For the text-containing cell, return its midpoint in (X, Y) coordinate format. 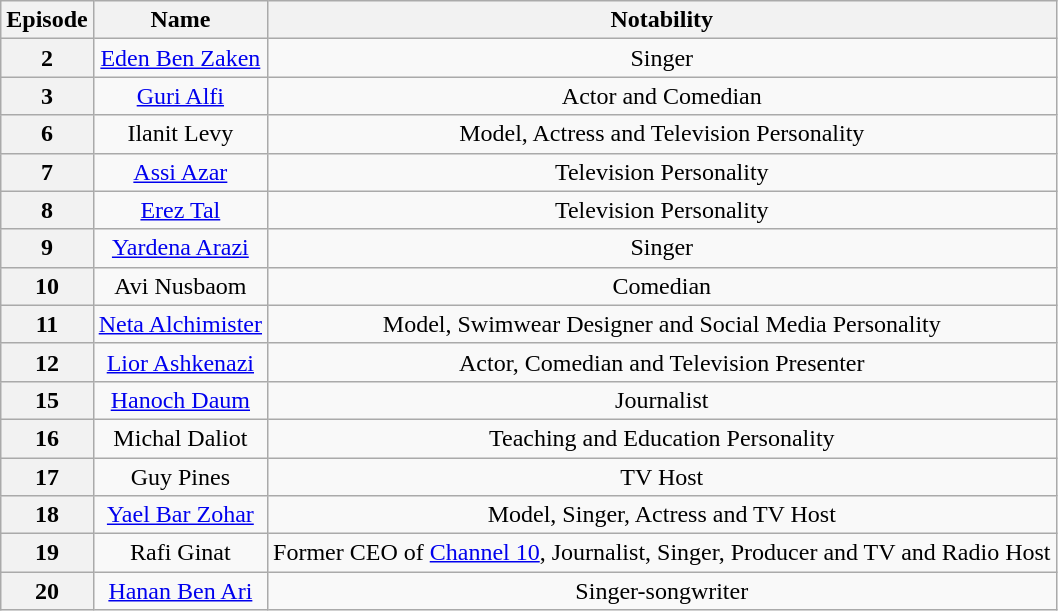
Guy Pines (180, 477)
Lior Ashkenazi (180, 362)
Erez Tal (180, 210)
3 (47, 96)
Michal Daliot (180, 438)
Hanoch Daum (180, 400)
Yardena Arazi (180, 248)
Notability (662, 20)
Model, Singer, Actress and TV Host (662, 515)
Eden Ben Zaken (180, 58)
Ilanit Levy (180, 134)
15 (47, 400)
2 (47, 58)
Neta Alchimister (180, 324)
Journalist (662, 400)
19 (47, 553)
9 (47, 248)
8 (47, 210)
10 (47, 286)
12 (47, 362)
Assi Azar (180, 172)
16 (47, 438)
Comedian (662, 286)
6 (47, 134)
Avi Nusbaom (180, 286)
Hanan Ben Ari (180, 591)
Teaching and Education Personality (662, 438)
Name (180, 20)
Actor, Comedian and Television Presenter (662, 362)
Model, Swimwear Designer and Social Media Personality (662, 324)
Former CEO of Channel 10, Journalist, Singer, Producer and TV and Radio Host (662, 553)
11 (47, 324)
TV Host (662, 477)
Guri Alfi (180, 96)
18 (47, 515)
7 (47, 172)
Model, Actress and Television Personality (662, 134)
Episode (47, 20)
Rafi Ginat (180, 553)
Yael Bar Zohar (180, 515)
20 (47, 591)
Singer-songwriter (662, 591)
Actor and Comedian (662, 96)
17 (47, 477)
